Provide the [x, y] coordinate of the cell's center where the given text is located.  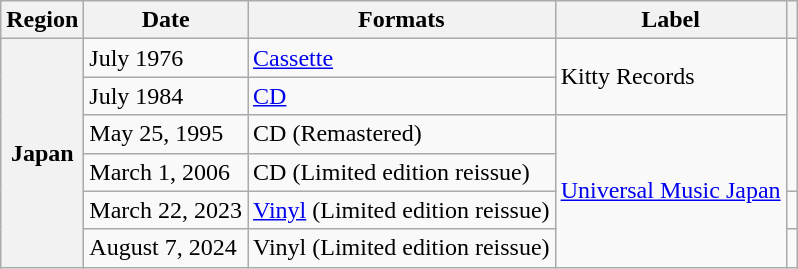
Label [670, 20]
CD [402, 96]
Universal Music Japan [670, 191]
Japan [42, 153]
March 22, 2023 [166, 210]
Cassette [402, 58]
Region [42, 20]
August 7, 2024 [166, 248]
Formats [402, 20]
Date [166, 20]
July 1984 [166, 96]
May 25, 1995 [166, 134]
CD (Limited edition reissue) [402, 172]
Kitty Records [670, 77]
March 1, 2006 [166, 172]
CD (Remastered) [402, 134]
July 1976 [166, 58]
